Determine the [x, y] coordinate at the center of the cell enclosing the given text.  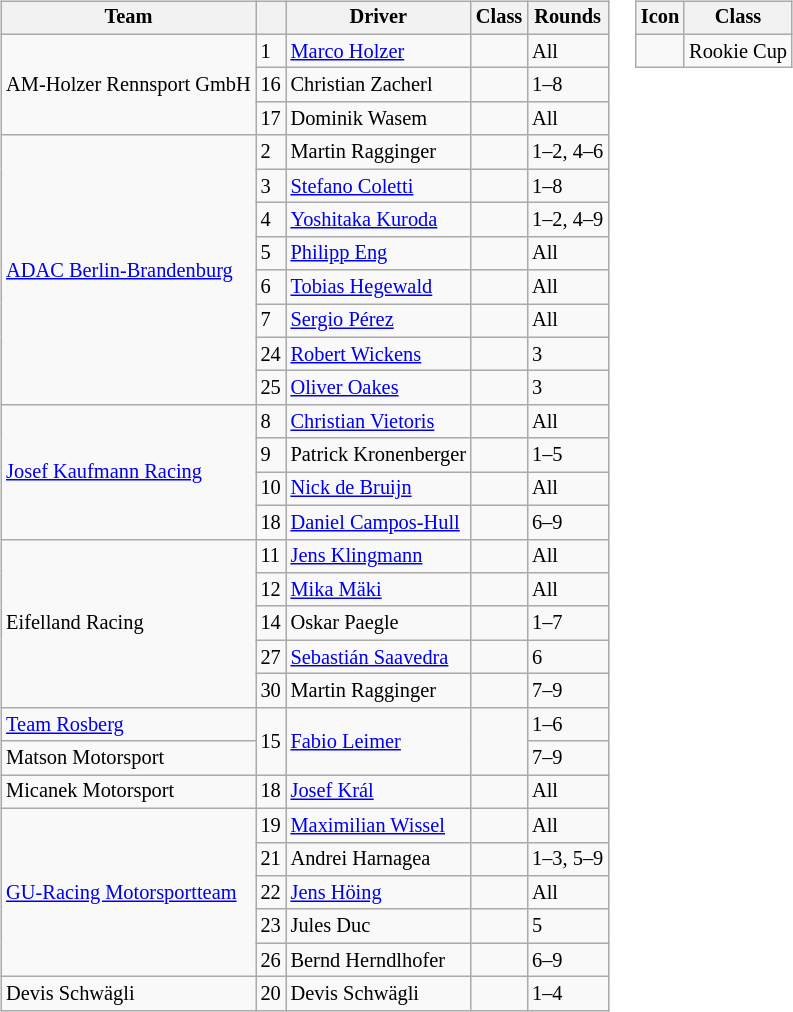
Christian Zacherl [378, 85]
27 [271, 657]
Patrick Kronenberger [378, 455]
ADAC Berlin-Brandenburg [128, 270]
25 [271, 388]
1–6 [568, 724]
Dominik Wasem [378, 119]
Josef Král [378, 792]
Marco Holzer [378, 51]
Tobias Hegewald [378, 287]
20 [271, 994]
15 [271, 740]
1–4 [568, 994]
Oliver Oakes [378, 388]
Jens Höing [378, 893]
1–2, 4–9 [568, 220]
1–2, 4–6 [568, 152]
Josef Kaufmann Racing [128, 472]
Philipp Eng [378, 253]
21 [271, 859]
Micanek Motorsport [128, 792]
Oskar Paegle [378, 623]
17 [271, 119]
Fabio Leimer [378, 740]
Matson Motorsport [128, 758]
1 [271, 51]
Mika Mäki [378, 590]
Maximilian Wissel [378, 825]
19 [271, 825]
GU-Racing Motorsportteam [128, 892]
10 [271, 489]
Christian Vietoris [378, 422]
30 [271, 691]
AM-Holzer Rennsport GmbH [128, 84]
22 [271, 893]
Icon [660, 18]
Nick de Bruijn [378, 489]
4 [271, 220]
Jules Duc [378, 926]
Sergio Pérez [378, 321]
16 [271, 85]
1–7 [568, 623]
14 [271, 623]
1–3, 5–9 [568, 859]
Stefano Coletti [378, 186]
Sebastián Saavedra [378, 657]
Daniel Campos-Hull [378, 522]
Jens Klingmann [378, 556]
2 [271, 152]
12 [271, 590]
Rookie Cup [738, 51]
26 [271, 960]
1–5 [568, 455]
Team Rosberg [128, 724]
23 [271, 926]
24 [271, 354]
Driver [378, 18]
Team [128, 18]
Rounds [568, 18]
11 [271, 556]
Eifelland Racing [128, 623]
9 [271, 455]
Bernd Herndlhofer [378, 960]
Robert Wickens [378, 354]
Yoshitaka Kuroda [378, 220]
8 [271, 422]
Andrei Harnagea [378, 859]
7 [271, 321]
